Output the [x, y] coordinate of the center of the cell containing the given text.  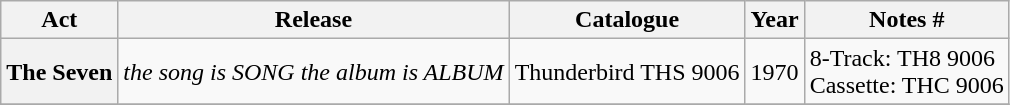
1970 [774, 72]
Act [60, 20]
Year [774, 20]
Catalogue [627, 20]
8-Track: TH8 9006Cassette: THC 9006 [906, 72]
Thunderbird THS 9006 [627, 72]
the song is SONG the album is ALBUM [314, 72]
Release [314, 20]
The Seven [60, 72]
Notes # [906, 20]
